Scan for the cell matching the given text and deliver its [x, y] coordinate at center. 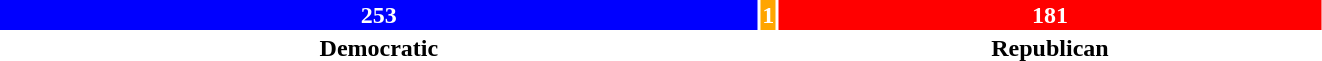
181 [1050, 15]
253 [379, 15]
1 [768, 15]
